Scan for the cell matching the given text and deliver its [X, Y] coordinate at center. 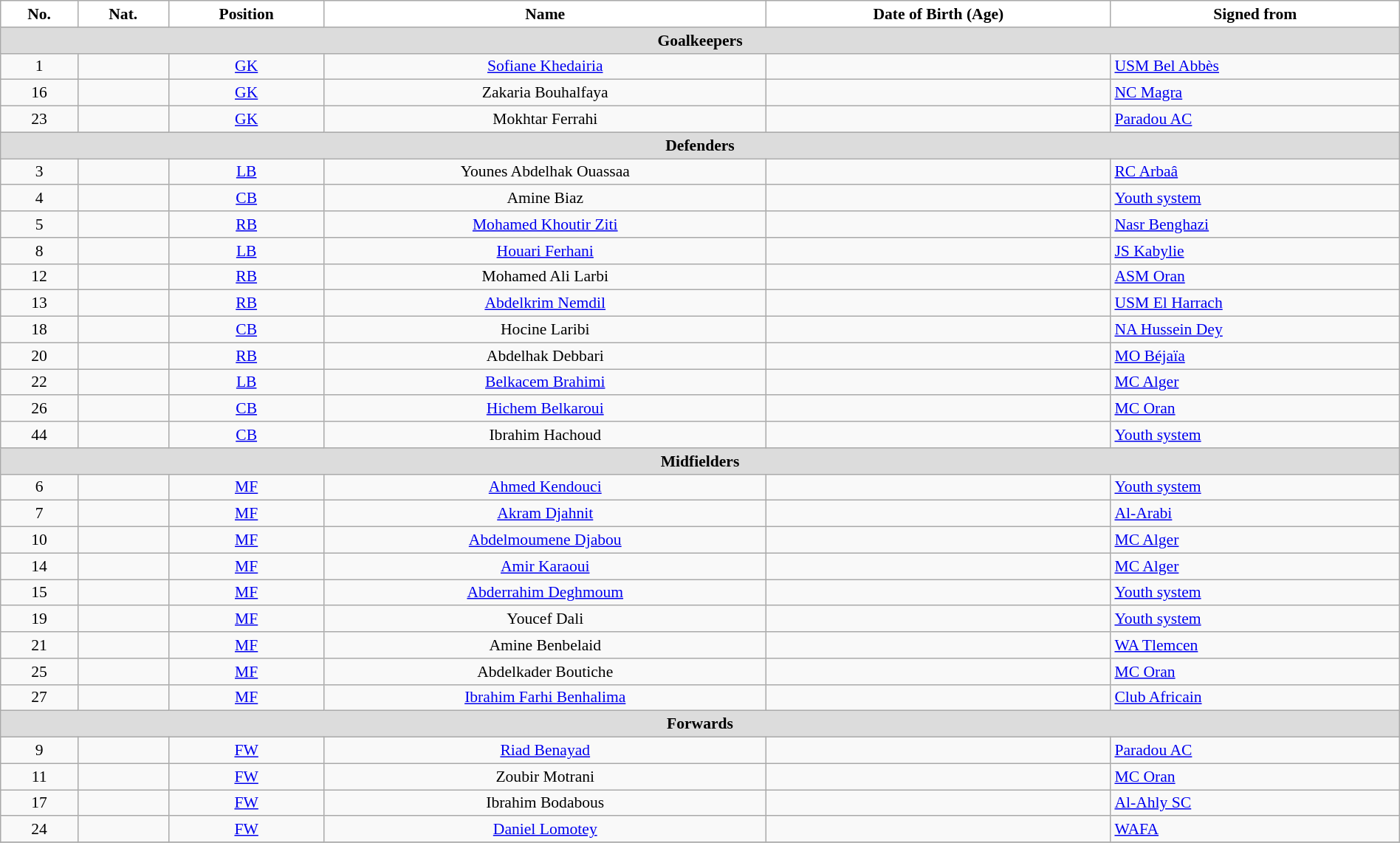
20 [40, 356]
44 [40, 435]
Ibrahim Farhi Benhalima [545, 698]
25 [40, 672]
Houari Ferhani [545, 251]
Al-Arabi [1255, 514]
USM El Harrach [1255, 303]
Abdelkader Boutiche [545, 672]
10 [40, 540]
Nasr Benghazi [1255, 224]
Amine Benbelaid [545, 645]
11 [40, 777]
NA Hussein Dey [1255, 330]
JS Kabylie [1255, 251]
No. [40, 14]
Sofiane Khedairia [545, 66]
14 [40, 566]
Name [545, 14]
RC Arbaâ [1255, 172]
Mohamed Ali Larbi [545, 277]
8 [40, 251]
Akram Djahnit [545, 514]
Mohamed Khoutir Ziti [545, 224]
Hichem Belkaroui [545, 409]
Defenders [700, 145]
Goalkeepers [700, 41]
4 [40, 199]
24 [40, 830]
Position [247, 14]
Daniel Lomotey [545, 830]
Amir Karaoui [545, 566]
18 [40, 330]
3 [40, 172]
9 [40, 751]
21 [40, 645]
Signed from [1255, 14]
ASM Oran [1255, 277]
22 [40, 382]
26 [40, 409]
Forwards [700, 724]
Riad Benayad [545, 751]
16 [40, 93]
Amine Biaz [545, 199]
6 [40, 487]
NC Magra [1255, 93]
Date of Birth (Age) [938, 14]
WA Tlemcen [1255, 645]
Abderrahim Deghmoum [545, 593]
Zakaria Bouhalfaya [545, 93]
Mokhtar Ferrahi [545, 120]
Youcef Dali [545, 619]
23 [40, 120]
WAFA [1255, 830]
19 [40, 619]
27 [40, 698]
MO Béjaïa [1255, 356]
12 [40, 277]
Ibrahim Hachoud [545, 435]
Zoubir Motrani [545, 777]
Abdelhak Debbari [545, 356]
15 [40, 593]
Ibrahim Bodabous [545, 803]
Abdelkrim Nemdil [545, 303]
Al-Ahly SC [1255, 803]
13 [40, 303]
Club Africain [1255, 698]
17 [40, 803]
Ahmed Kendouci [545, 487]
Midfielders [700, 461]
Younes Abdelhak Ouassaa [545, 172]
Hocine Laribi [545, 330]
Belkacem Brahimi [545, 382]
7 [40, 514]
1 [40, 66]
Abdelmoumene Djabou [545, 540]
USM Bel Abbès [1255, 66]
Nat. [123, 14]
5 [40, 224]
